Search for the cell housing the specified text and yield its [X, Y] center coordinate. 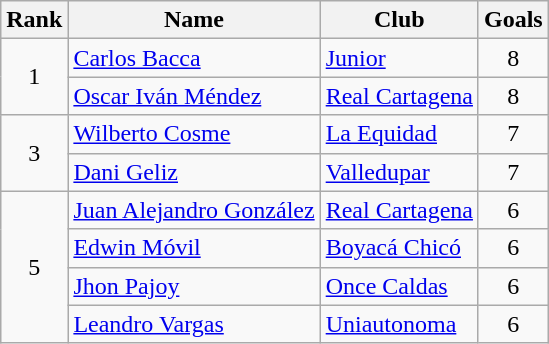
Valledupar [399, 172]
Goals [513, 20]
Rank [34, 20]
Name [194, 20]
Uniautonoma [399, 324]
Edwin Móvil [194, 248]
Jhon Pajoy [194, 286]
Junior [399, 58]
Wilberto Cosme [194, 134]
Club [399, 20]
Carlos Bacca [194, 58]
Leandro Vargas [194, 324]
Dani Geliz [194, 172]
Juan Alejandro González [194, 210]
La Equidad [399, 134]
3 [34, 153]
5 [34, 267]
Oscar Iván Méndez [194, 96]
Once Caldas [399, 286]
1 [34, 77]
Boyacá Chicó [399, 248]
